Output the (X, Y) coordinate of the center of the cell containing the given text.  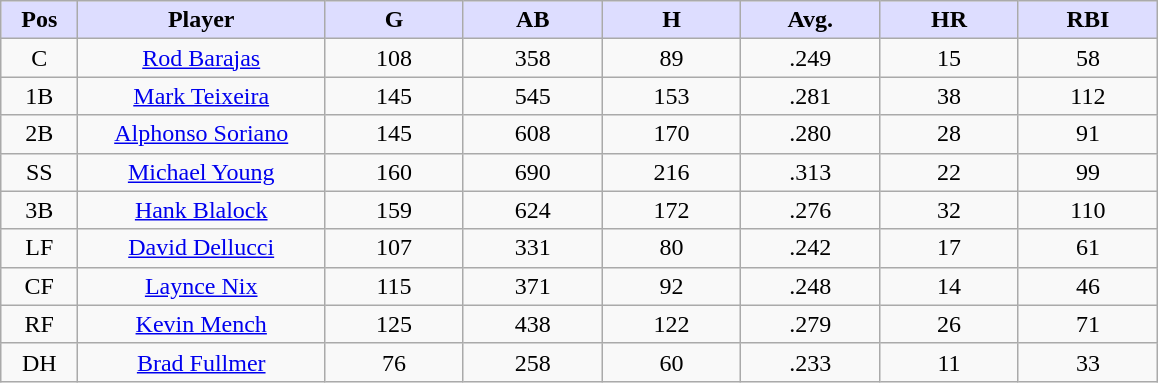
112 (1088, 96)
624 (532, 210)
Laynce Nix (202, 286)
92 (672, 286)
Player (202, 20)
170 (672, 134)
HR (950, 20)
.313 (810, 172)
258 (532, 362)
160 (394, 172)
AB (532, 20)
108 (394, 58)
125 (394, 324)
15 (950, 58)
172 (672, 210)
71 (1088, 324)
33 (1088, 362)
.281 (810, 96)
371 (532, 286)
89 (672, 58)
122 (672, 324)
22 (950, 172)
80 (672, 248)
216 (672, 172)
153 (672, 96)
331 (532, 248)
358 (532, 58)
.249 (810, 58)
Pos (40, 20)
DH (40, 362)
60 (672, 362)
11 (950, 362)
David Dellucci (202, 248)
545 (532, 96)
.280 (810, 134)
115 (394, 286)
Alphonso Soriano (202, 134)
CF (40, 286)
107 (394, 248)
.248 (810, 286)
Kevin Mench (202, 324)
SS (40, 172)
3B (40, 210)
.279 (810, 324)
438 (532, 324)
14 (950, 286)
61 (1088, 248)
.233 (810, 362)
G (394, 20)
Mark Teixeira (202, 96)
99 (1088, 172)
RBI (1088, 20)
.276 (810, 210)
38 (950, 96)
17 (950, 248)
RF (40, 324)
91 (1088, 134)
H (672, 20)
690 (532, 172)
28 (950, 134)
1B (40, 96)
110 (1088, 210)
LF (40, 248)
Hank Blalock (202, 210)
32 (950, 210)
58 (1088, 58)
C (40, 58)
26 (950, 324)
608 (532, 134)
159 (394, 210)
Brad Fullmer (202, 362)
Rod Barajas (202, 58)
46 (1088, 286)
.242 (810, 248)
2B (40, 134)
Avg. (810, 20)
76 (394, 362)
Michael Young (202, 172)
